Provide the [X, Y] coordinate of the cell's center where the given text is located.  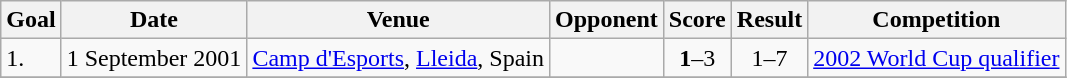
Result [769, 20]
Goal [31, 20]
Score [697, 20]
Opponent [607, 20]
1. [31, 58]
2002 World Cup qualifier [936, 58]
Date [154, 20]
1 September 2001 [154, 58]
Venue [398, 20]
Camp d'Esports, Lleida, Spain [398, 58]
Competition [936, 20]
1–3 [697, 58]
1–7 [769, 58]
